Detect which cell encompasses the target text, then output its [X, Y] center coordinate. 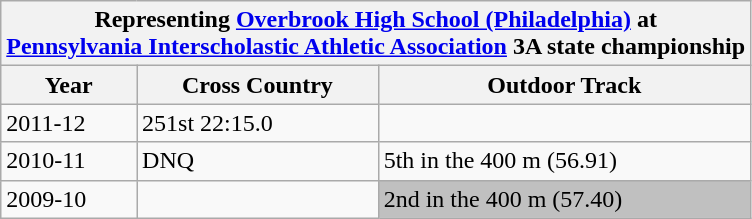
Year [69, 85]
5th in the 400 m (56.91) [564, 161]
2nd in the 400 m (57.40) [564, 199]
Representing Overbrook High School (Philadelphia) atPennsylvania Interscholastic Athletic Association 3A state championship [376, 34]
251st 22:15.0 [258, 123]
Outdoor Track [564, 85]
DNQ [258, 161]
2009-10 [69, 199]
2010-11 [69, 161]
2011-12 [69, 123]
Cross Country [258, 85]
